Return (X, Y) of the center of cell containing provided text 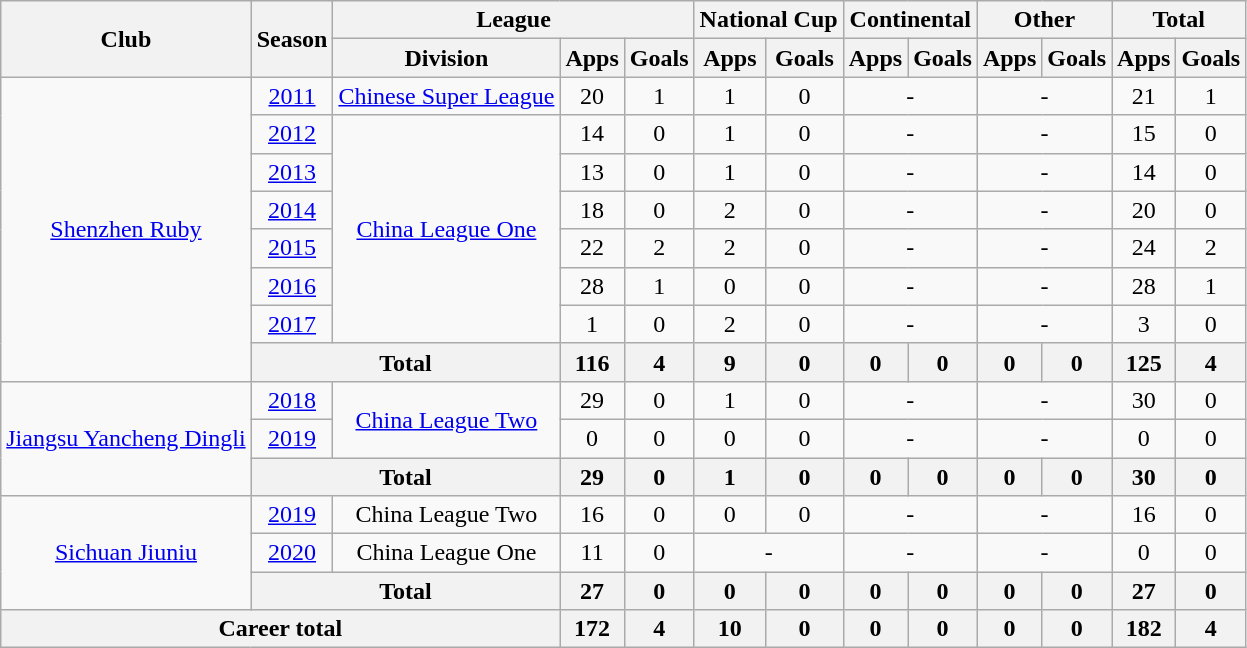
Shenzhen Ruby (126, 229)
15 (1144, 134)
2012 (292, 134)
National Cup (768, 20)
2020 (292, 553)
Career total (280, 629)
Chinese Super League (446, 96)
10 (730, 629)
2018 (292, 400)
2011 (292, 96)
2016 (292, 286)
22 (592, 248)
24 (1144, 248)
Other (1044, 20)
League (514, 20)
Continental (910, 20)
3 (1144, 324)
9 (730, 362)
Jiangsu Yancheng Dingli (126, 438)
Division (446, 58)
2015 (292, 248)
18 (592, 210)
2013 (292, 172)
2017 (292, 324)
13 (592, 172)
125 (1144, 362)
2014 (292, 210)
11 (592, 553)
Season (292, 39)
182 (1144, 629)
116 (592, 362)
172 (592, 629)
Club (126, 39)
Sichuan Jiuniu (126, 553)
21 (1144, 96)
